Capture the cell that displays the provided text and extract its (x, y) central coordinate. 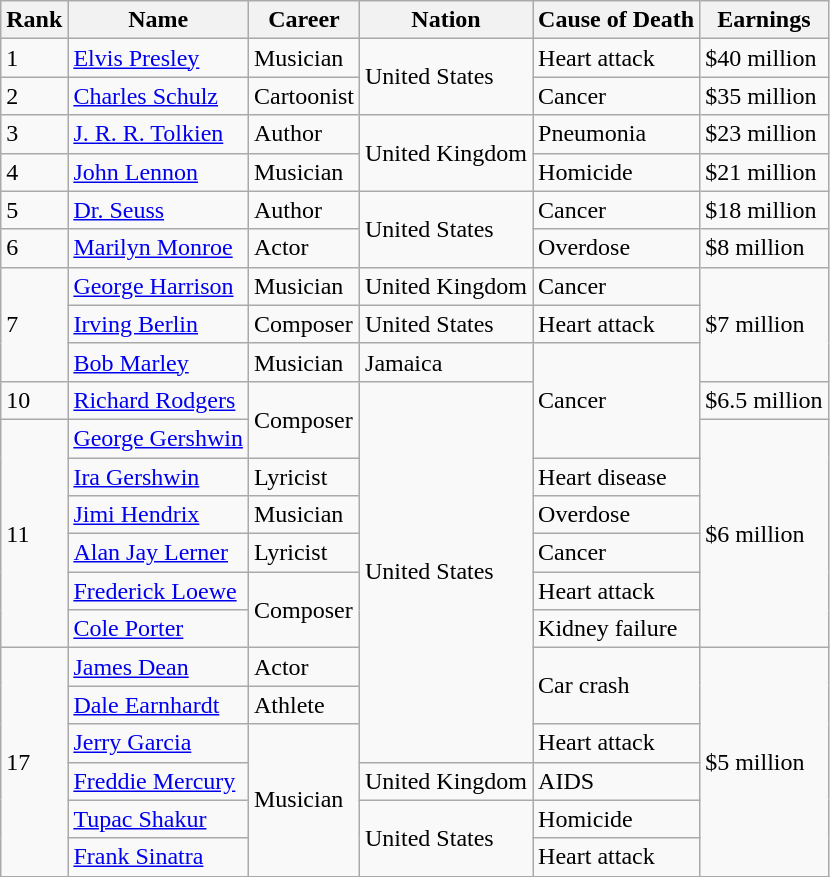
$40 million (764, 58)
Nation (446, 20)
Athlete (304, 705)
Frank Sinatra (158, 857)
Cartoonist (304, 96)
$21 million (764, 172)
$23 million (764, 134)
Cause of Death (616, 20)
Heart disease (616, 477)
Jamaica (446, 362)
11 (34, 533)
3 (34, 134)
Pneumonia (616, 134)
Jimi Hendrix (158, 515)
Rank (34, 20)
$6.5 million (764, 400)
Dr. Seuss (158, 210)
Frederick Loewe (158, 591)
4 (34, 172)
John Lennon (158, 172)
Car crash (616, 686)
AIDS (616, 781)
$8 million (764, 248)
Alan Jay Lerner (158, 553)
6 (34, 248)
James Dean (158, 667)
Irving Berlin (158, 324)
George Harrison (158, 286)
1 (34, 58)
$35 million (764, 96)
Career (304, 20)
$5 million (764, 762)
Name (158, 20)
$7 million (764, 324)
$6 million (764, 533)
George Gershwin (158, 438)
5 (34, 210)
Kidney failure (616, 629)
Tupac Shakur (158, 819)
Bob Marley (158, 362)
2 (34, 96)
Jerry Garcia (158, 743)
Richard Rodgers (158, 400)
7 (34, 324)
Marilyn Monroe (158, 248)
J. R. R. Tolkien (158, 134)
Freddie Mercury (158, 781)
Charles Schulz (158, 96)
Ira Gershwin (158, 477)
10 (34, 400)
Elvis Presley (158, 58)
Dale Earnhardt (158, 705)
Earnings (764, 20)
$18 million (764, 210)
Cole Porter (158, 629)
17 (34, 762)
